Search for the cell housing the specified text and yield its [x, y] center coordinate. 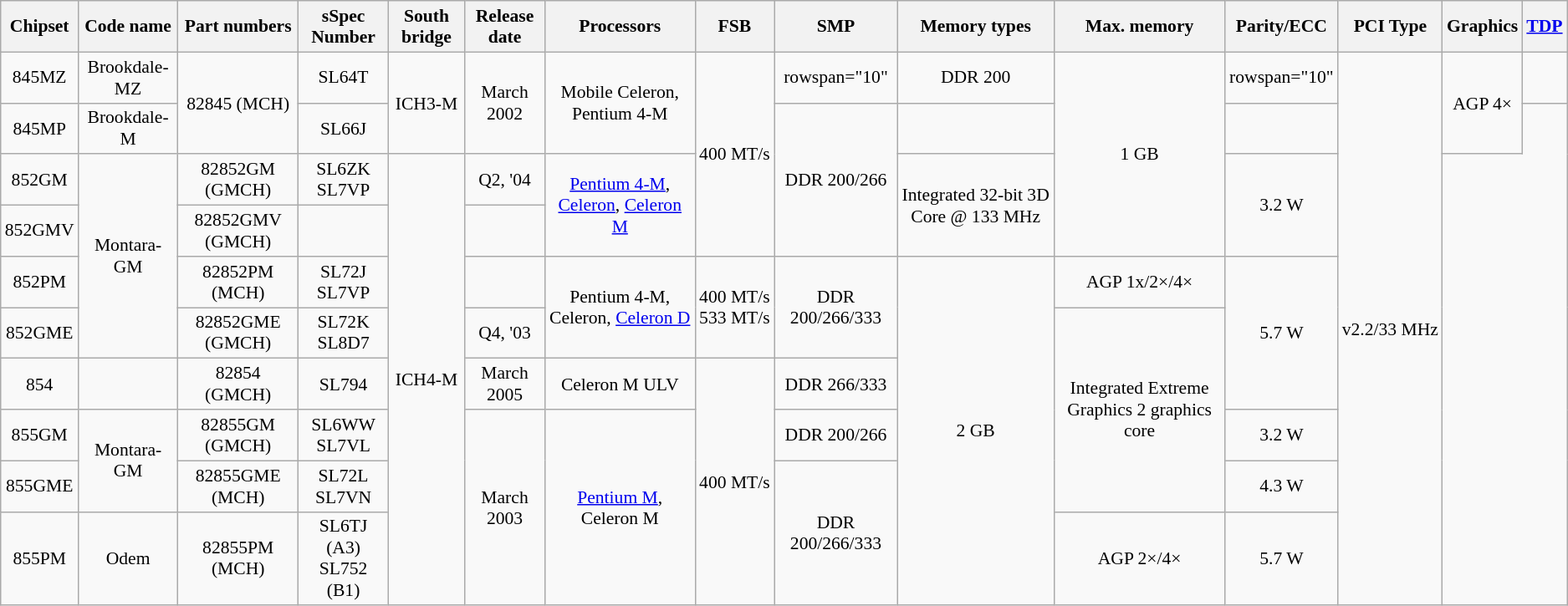
852GMV [40, 231]
sSpec Number [343, 27]
DDR 266/333 [836, 384]
400 MT/s533 MT/s [734, 308]
82852PM (MCH) [237, 283]
SL72JSL7VP [343, 283]
FSB [734, 27]
Code name [129, 27]
82854 (GMCH) [237, 384]
SL72KSL8D7 [343, 333]
845MZ [40, 77]
SL794 [343, 384]
82855GME (MCH) [237, 486]
Graphics [1482, 27]
2 GB [975, 431]
ICH4-M [426, 380]
AGP 4× [1482, 103]
Integrated 32-bit 3D Core @ 133 MHz [975, 206]
82855GM (GMCH) [237, 435]
82852GMV (GMCH) [237, 231]
ICH3-M [426, 103]
Brookdale-MZ [129, 77]
855GME [40, 486]
845MP [40, 129]
Q2, '04 [505, 181]
855GM [40, 435]
Q4, '03 [505, 333]
South bridge [426, 27]
Mobile Celeron, Pentium 4-M [620, 103]
SL6ZKSL7VP [343, 181]
1 GB [1139, 154]
855PM [40, 558]
TDP [1544, 27]
82852GM (GMCH) [237, 181]
SMP [836, 27]
Integrated Extreme Graphics 2 graphics core [1139, 410]
852PM [40, 283]
Chipset [40, 27]
March 2005 [505, 384]
852GME [40, 333]
Processors [620, 27]
Max. memory [1139, 27]
SL72LSL7VN [343, 486]
Release date [505, 27]
PCI Type [1390, 27]
854 [40, 384]
SL6WWSL7VL [343, 435]
March 2003 [505, 507]
82855PM (MCH) [237, 558]
4.3 W [1281, 486]
SL6TJ (A3)SL752 (B1) [343, 558]
AGP 1x/2×/4× [1139, 283]
SL64T [343, 77]
v2.2/33 MHz [1390, 328]
Brookdale-M [129, 129]
Memory types [975, 27]
Celeron M ULV [620, 384]
AGP 2×/4× [1139, 558]
82852GME (GMCH) [237, 333]
Parity/ECC [1281, 27]
Part numbers [237, 27]
Pentium M, Celeron M [620, 507]
852GM [40, 181]
Pentium 4-M, Celeron, Celeron D [620, 308]
DDR 200 [975, 77]
Pentium 4-M, Celeron, Celeron M [620, 206]
March 2002 [505, 103]
82845 (MCH) [237, 103]
Odem [129, 558]
SL66J [343, 129]
